Pinpoint the cell where the given text exists, returning its (x, y) midpoint coordinate. 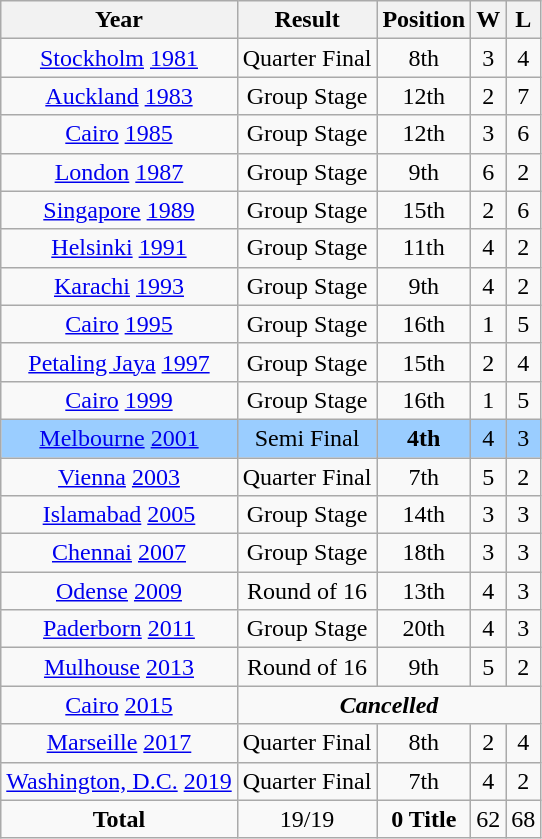
Melbourne 2001 (119, 438)
Marseille 2017 (119, 743)
18th (424, 553)
Helsinki 1991 (119, 248)
14th (424, 515)
13th (424, 591)
W (488, 20)
Cairo 1985 (119, 134)
4th (424, 438)
Semi Final (307, 438)
Odense 2009 (119, 591)
Cancelled (389, 705)
Position (424, 20)
Auckland 1983 (119, 96)
Cairo 1999 (119, 400)
London 1987 (119, 172)
Cairo 1995 (119, 324)
Petaling Jaya 1997 (119, 362)
11th (424, 248)
20th (424, 629)
7 (524, 96)
L (524, 20)
68 (524, 819)
Washington, D.C. 2019 (119, 781)
Islamabad 2005 (119, 515)
0 Title (424, 819)
Singapore 1989 (119, 210)
Chennai 2007 (119, 553)
Mulhouse 2013 (119, 667)
Result (307, 20)
Karachi 1993 (119, 286)
Stockholm 1981 (119, 58)
19/19 (307, 819)
62 (488, 819)
Year (119, 20)
Cairo 2015 (119, 705)
Vienna 2003 (119, 477)
Paderborn 2011 (119, 629)
Total (119, 819)
